Return (X, Y) of the center of cell containing provided text 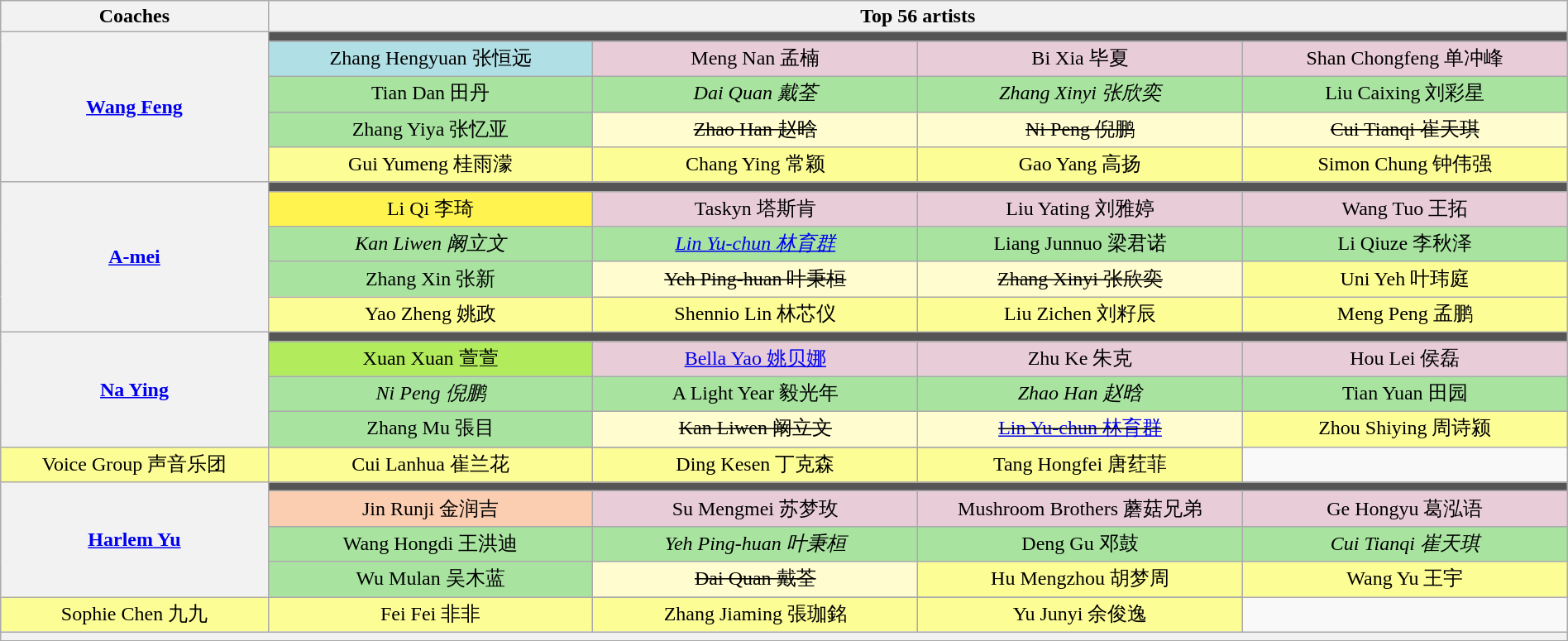
Fei Fei 非非 (430, 615)
Na Ying (134, 389)
Voice Group 声音乐团 (134, 465)
Jin Runji 金润吉 (430, 509)
Meng Peng 孟鹏 (1404, 314)
Harlem Yu (134, 539)
Tian Dan 田丹 (430, 94)
Mushroom Brothers 蘑菇兄弟 (1080, 509)
Li Qi 李琦 (430, 208)
Cui Lanhua 崔兰花 (430, 465)
A Light Year 毅光年 (756, 394)
Li Qiuze 李秋泽 (1404, 245)
Wang Tuo 王拓 (1404, 208)
Tang Hongfei 唐荭菲 (1080, 465)
Meng Nan 孟楠 (756, 60)
Wang Yu 王宇 (1404, 579)
Liu Yating 刘雅婷 (1080, 208)
Ge Hongyu 葛泓语 (1404, 509)
Xuan Xuan 萱萱 (430, 359)
Chang Ying 常颖 (756, 165)
Gao Yang 高扬 (1080, 165)
Zhang Hengyuan 张恒远 (430, 60)
Yao Zheng 姚政 (430, 314)
Zhu Ke 朱克 (1080, 359)
Wu Mulan 吴木蓝 (430, 579)
Taskyn 塔斯肯 (756, 208)
Sophie Chen 九九 (134, 615)
Wang Feng (134, 108)
Shan Chongfeng 单冲峰 (1404, 60)
Shennio Lin 林芯仪 (756, 314)
Simon Chung 钟伟强 (1404, 165)
Wang Hongdi 王洪迪 (430, 544)
Hou Lei 侯磊 (1404, 359)
Zhang Jiaming 張珈銘 (756, 615)
Liu Caixing 刘彩星 (1404, 94)
Uni Yeh 叶玮庭 (1404, 280)
Gui Yumeng 桂雨濛 (430, 165)
Zhou Shiying 周诗颍 (1404, 430)
Zhang Mu 張目 (430, 430)
Bella Yao 姚贝娜 (756, 359)
Hu Mengzhou 胡梦周 (1080, 579)
Tian Yuan 田园 (1404, 394)
Bi Xia 毕夏 (1080, 60)
Yu Junyi 余俊逸 (1080, 615)
Zhang Xin 张新 (430, 280)
Ding Kesen 丁克森 (756, 465)
Deng Gu 邓鼓 (1080, 544)
Su Mengmei 苏梦玫 (756, 509)
Coaches (134, 17)
Zhang Yiya 张忆亚 (430, 129)
Liu Zichen 刘籽辰 (1080, 314)
Liang Junnuo 梁君诺 (1080, 245)
A-mei (134, 256)
Top 56 artists (918, 17)
